Capture the cell that displays the provided text and extract its (X, Y) central coordinate. 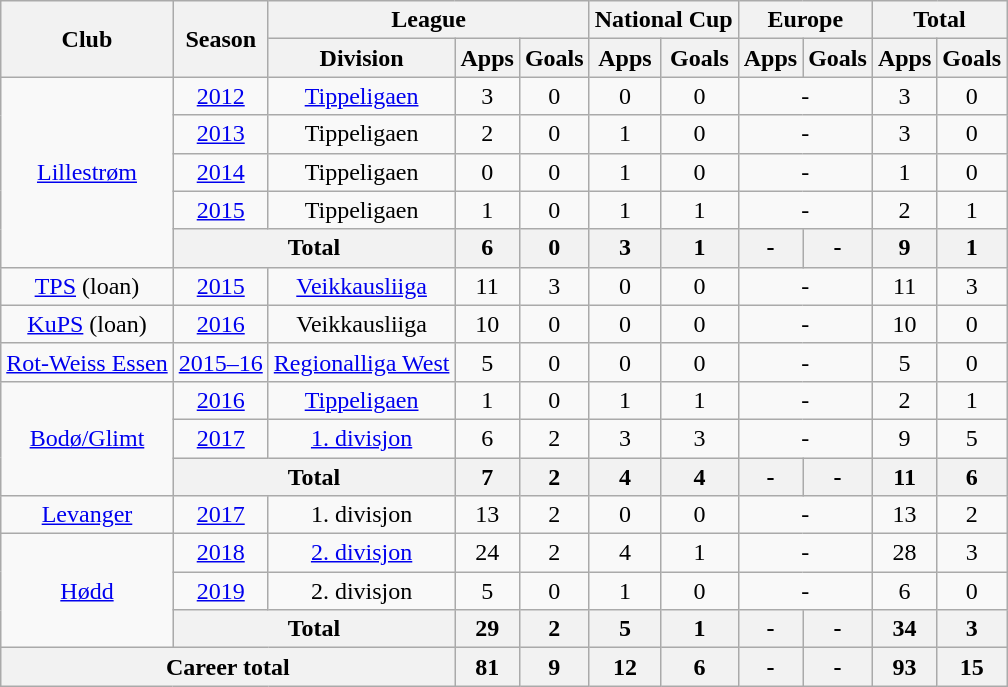
12 (625, 667)
Club (87, 39)
29 (487, 629)
81 (487, 667)
Bodø/Glimt (87, 438)
7 (487, 477)
Division (362, 58)
2015–16 (220, 362)
Regionalliga West (362, 362)
Hødd (87, 591)
15 (972, 667)
24 (487, 553)
2014 (220, 172)
28 (904, 553)
34 (904, 629)
2018 (220, 553)
2019 (220, 591)
Career total (228, 667)
2013 (220, 134)
National Cup (664, 20)
Levanger (87, 515)
Season (220, 39)
KuPS (loan) (87, 324)
Lillestrøm (87, 172)
League (428, 20)
Europe (805, 20)
2012 (220, 96)
Rot-Weiss Essen (87, 362)
TPS (loan) (87, 286)
93 (904, 667)
